Return (x, y) of the center of cell containing provided text 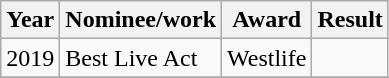
Nominee/work (141, 20)
2019 (30, 58)
Award (267, 20)
Best Live Act (141, 58)
Year (30, 20)
Westlife (267, 58)
Result (350, 20)
